Detect which cell encompasses the target text, then output its (x, y) center coordinate. 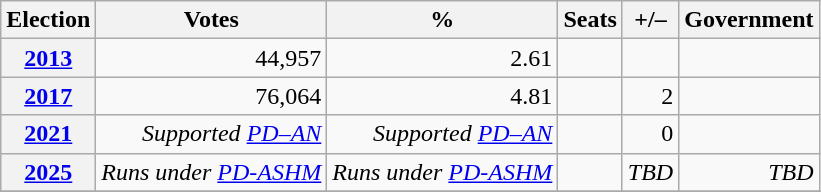
Government (749, 20)
76,064 (212, 96)
2 (650, 96)
Seats (590, 20)
2021 (48, 134)
2025 (48, 172)
2017 (48, 96)
2013 (48, 58)
Votes (212, 20)
4.81 (442, 96)
% (442, 20)
2.61 (442, 58)
44,957 (212, 58)
+/– (650, 20)
Election (48, 20)
0 (650, 134)
